Scan for the cell matching the given text and deliver its (x, y) coordinate at center. 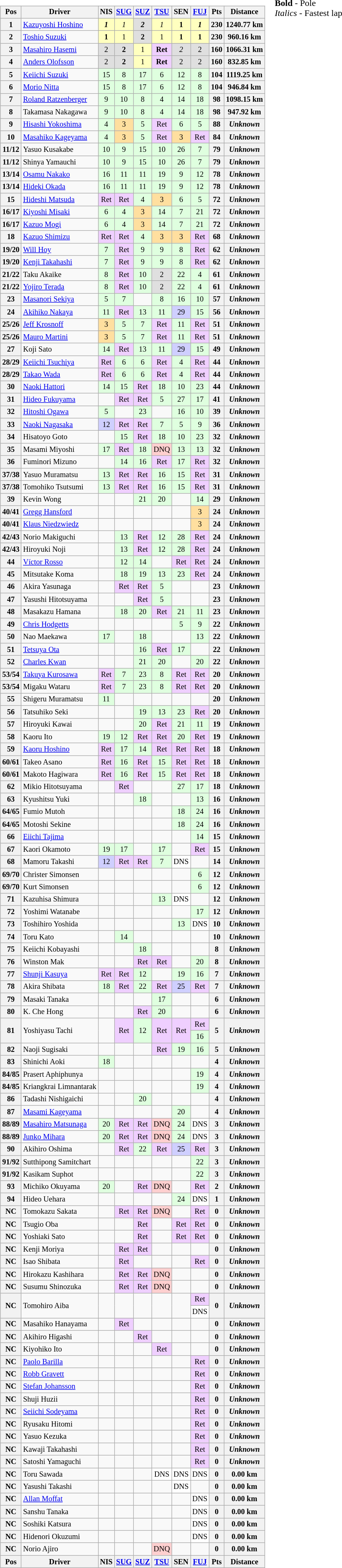
59 (11, 749)
34 (11, 437)
Keiichi Suzuki (59, 75)
Motoshi Sekine (59, 824)
Hideo Uehara (59, 1199)
Kurt Simonsen (59, 887)
Kiyoshi Misaki (59, 212)
Klaus Niedzwiedz (59, 525)
Kaoru Hoshino (59, 749)
Masami Miyoshi (59, 450)
Naoki Nagasaka (59, 424)
35 (11, 450)
Takeo Asano (59, 762)
Prasert Aphiphunya (59, 1074)
Kaoru Ito (59, 737)
84 (217, 137)
Mauro Martini (59, 337)
Hideki Okada (59, 187)
Roland Ratzenberger (59, 100)
Tomohiko Tsutsumi (59, 487)
33 (11, 424)
Kriangkrai Limnantarak (59, 1087)
Kenji Takahashi (59, 262)
Kenji Moriya (59, 1249)
Hideo Fukuyama (59, 400)
73 (11, 925)
Toshihiro Yoshida (59, 925)
Hirokazu Kashihara (59, 1274)
58 (11, 737)
71 (11, 899)
Akihiro Higashi (59, 1337)
Yoshimi Watanabe (59, 912)
Sutthipong Samitchart (59, 1162)
Kevin Wong (59, 499)
Hidenori Okuzumi (59, 1537)
88 (217, 125)
832.85 km (244, 62)
81 (11, 1031)
45 (11, 574)
Kyushitsu Yuki (59, 799)
Anders Olofsson (59, 62)
Sanshu Tanaka (59, 1512)
Hitoshi Ogawa (59, 412)
Taku Akaike (59, 274)
77 (11, 974)
Tomokazu Sakata (59, 1212)
Keiichi Tsuchiya (59, 362)
41 (217, 400)
55 (11, 700)
94 (11, 1199)
Paolo Barilla (59, 1362)
48 (11, 612)
66 (11, 837)
Yasuo Muramatsu (59, 475)
Akira Yasunaga (59, 587)
Norio Ajiro (59, 1549)
Migaku Wataru (59, 687)
Satoshi Yamaguchi (59, 1462)
93 (11, 1187)
1240.77 km (244, 25)
Takuya Kurosawa (59, 674)
83 (11, 1062)
75 (11, 949)
Masahiko Kageyama (59, 137)
Junko Mihara (59, 1137)
Stefan Johansson (59, 1387)
Shigeru Muramatsu (59, 700)
Fumio Mutoh (59, 812)
Robb Gravett (59, 1374)
Shinya Yamauchi (59, 162)
76 (11, 962)
Tadashi Nishigaichi (59, 1099)
Masahiro Matsunaga (59, 1124)
Naoji Sugisaki (59, 1049)
67 (11, 850)
Tetsuya Ota (59, 649)
Isao Shibata (59, 1262)
Toshio Suzuki (59, 37)
Soshiki Katsura (59, 1524)
86 (11, 1099)
Koji Sato (59, 349)
1119.25 km (244, 75)
Winston Mak (59, 962)
Víctor Rosso (59, 562)
47 (11, 599)
Yasuo Kusakabe (59, 150)
Takao Wada (59, 375)
Morio Nitta (59, 87)
Masahiko Hanayama (59, 1324)
Hisatoyo Goto (59, 437)
Tomohiro Aiba (59, 1305)
Hiroyuki Kawai (59, 724)
Masanori Sekiya (59, 300)
Mikio Hitotsuyama (59, 787)
Shinichi Aoki (59, 1062)
Akihiko Nakaya (59, 312)
74 (11, 937)
Yoshiaki Sato (59, 1237)
946.84 km (244, 87)
30 (11, 387)
50 (11, 637)
Tatsuhiko Seki (59, 712)
Seiichi Sodeyama (59, 1412)
Chris Hodgetts (59, 625)
Hideshi Matsuda (59, 199)
Masahiro Hasemi (59, 50)
Keiichi Kobayashi (59, 949)
Jeff Krosnoff (59, 325)
Shunji Kasuya (59, 974)
46 (11, 587)
Kazuyoshi Hoshino (59, 25)
Yojiro Terada (59, 287)
Charles Kwan (59, 662)
Masaki Tanaka (59, 999)
Kasikam Suphot (59, 1174)
Kazuo Mogi (59, 225)
Kiyohiko Ito (59, 1349)
Yasushi Takashi (59, 1487)
Naoki Hattori (59, 387)
87 (11, 1112)
Christer Simonsen (59, 874)
80 (11, 1012)
Nao Maekawa (59, 637)
Hisashi Yokoshima (59, 125)
Toru Sawada (59, 1474)
1098.15 km (244, 100)
Toru Kato (59, 937)
Allan Moffat (59, 1499)
90 (11, 1149)
Yoshiyasu Tachi (59, 1031)
Norio Makiguchi (59, 537)
Yasushi Hitotsuyama (59, 599)
Will Hoy (59, 250)
Akihiro Oshima (59, 1149)
Kaori Okamoto (59, 850)
52 (11, 662)
1066.31 km (244, 50)
Fuminori Mizuno (59, 462)
Kazuo Shimizu (59, 237)
Susumu Shinozuka (59, 1287)
Osamu Nakako (59, 175)
Masami Kageyama (59, 1112)
82 (11, 1049)
63 (11, 799)
Yasuo Kezuka (59, 1437)
Kawaji Takahashi (59, 1449)
Hiroyuki Noji (59, 550)
Akira Shibata (59, 987)
Mamoru Takashi (59, 862)
960.16 km (244, 37)
Makoto Hagiwara (59, 775)
Ryusaku Hitomi (59, 1424)
Michiko Okuyama (59, 1187)
Gregg Hansford (59, 512)
Kazuhisa Shimura (59, 899)
947.92 km (244, 112)
Tsugio Oba (59, 1224)
Mitsutake Koma (59, 574)
Shuji Huzii (59, 1399)
Takamasa Nakagawa (59, 112)
Eiichi Tajima (59, 837)
K. Che Hong (59, 1012)
Masakazu Hamana (59, 612)
